From the cell containing the given text, extract its center point as (X, Y) coordinate. 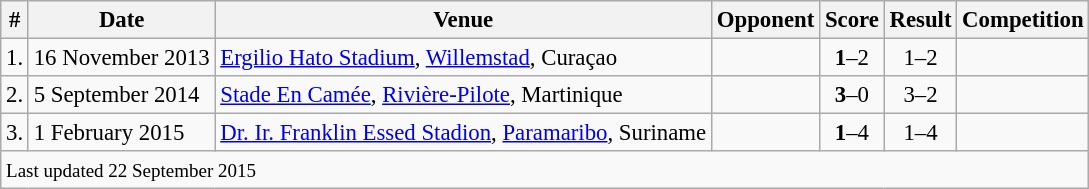
Date (121, 20)
3. (15, 133)
Competition (1023, 20)
Opponent (765, 20)
5 September 2014 (121, 95)
Score (852, 20)
# (15, 20)
3–0 (852, 95)
1 February 2015 (121, 133)
Stade En Camée, Rivière-Pilote, Martinique (464, 95)
Ergilio Hato Stadium, Willemstad, Curaçao (464, 58)
3–2 (920, 95)
2. (15, 95)
Dr. Ir. Franklin Essed Stadion, Paramaribo, Suriname (464, 133)
16 November 2013 (121, 58)
Last updated 22 September 2015 (545, 170)
1. (15, 58)
Venue (464, 20)
Result (920, 20)
